Determine the (X, Y) coordinate at the center of the cell enclosing the given text.  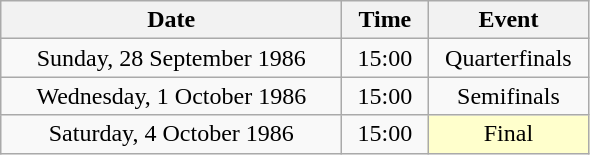
Date (172, 20)
Semifinals (508, 96)
Sunday, 28 September 1986 (172, 58)
Saturday, 4 October 1986 (172, 134)
Wednesday, 1 October 1986 (172, 96)
Time (385, 20)
Quarterfinals (508, 58)
Final (508, 134)
Event (508, 20)
